From the cell containing the given text, extract its center point as (X, Y) coordinate. 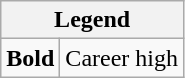
Legend (92, 20)
Bold (30, 58)
Career high (122, 58)
